For the text-containing cell, return its midpoint in (X, Y) coordinate format. 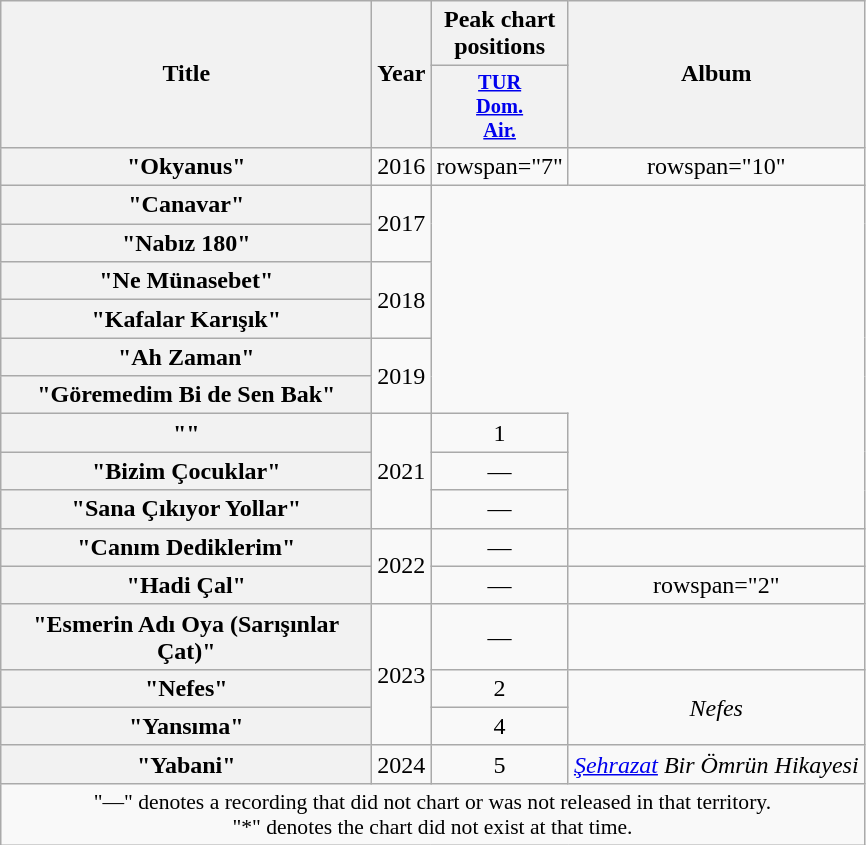
"Yansıma" (186, 726)
2022 (402, 566)
2024 (402, 764)
"Ah Zaman" (186, 357)
"Esmerin Adı Oya (Sarışınlar Çat)" (186, 636)
Nefes (716, 707)
5 (500, 764)
2023 (402, 674)
"Canım Dediklerim" (186, 547)
Peak chart positions (500, 34)
4 (500, 726)
"Bizim Çocuklar" (186, 471)
2016 (402, 166)
"Sana Çıkıyor Yollar" (186, 509)
rowspan="10" (716, 166)
2021 (402, 471)
"Ne Münasebet" (186, 281)
"—" denotes a recording that did not chart or was not released in that territory. "*" denotes the chart did not exist at that time. (432, 814)
2017 (402, 224)
"Okyanus" (186, 166)
"Canavar" (186, 205)
Şehrazat Bir Ömrün Hikayesi (716, 764)
"Kafalar Karışık" (186, 319)
2019 (402, 376)
rowspan="2" (716, 585)
2 (500, 688)
"Nabız 180" (186, 243)
Title (186, 74)
rowspan="7" (500, 166)
"" (186, 433)
"Yabani" (186, 764)
Year (402, 74)
2018 (402, 300)
TURDom.Air. (500, 107)
"Nefes" (186, 688)
"Göremedim Bi de Sen Bak" (186, 395)
"Hadi Çal" (186, 585)
1 (500, 433)
Album (716, 74)
